Output the (X, Y) coordinate of the center of the cell containing the given text.  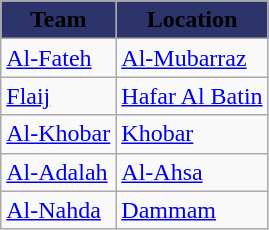
Hafar Al Batin (192, 96)
Location (192, 20)
Flaij (58, 96)
Al-Mubarraz (192, 58)
Dammam (192, 210)
Al-Fateh (58, 58)
Al-Nahda (58, 210)
Team (58, 20)
Al-Khobar (58, 134)
Khobar (192, 134)
Al-Adalah (58, 172)
Al-Ahsa (192, 172)
